Extract the (x, y) coordinate from the center of the cell holding the provided text.  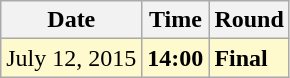
14:00 (176, 58)
July 12, 2015 (72, 58)
Date (72, 20)
Round (249, 20)
Time (176, 20)
Final (249, 58)
